Provide the [x, y] coordinate of the cell's center where the given text is located.  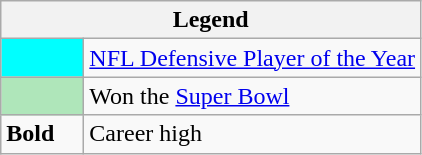
Bold [42, 134]
Won the Super Bowl [252, 96]
NFL Defensive Player of the Year [252, 58]
Legend [211, 20]
Career high [252, 134]
